For the text-containing cell, return its midpoint in [X, Y] coordinate format. 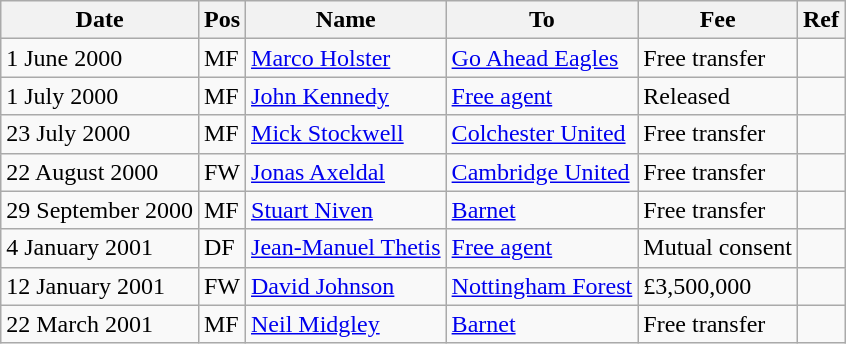
Neil Midgley [346, 324]
Released [718, 96]
Marco Holster [346, 58]
Nottingham Forest [542, 286]
4 January 2001 [100, 248]
DF [222, 248]
Jean-Manuel Thetis [346, 248]
29 September 2000 [100, 210]
John Kennedy [346, 96]
Fee [718, 20]
Mick Stockwell [346, 134]
22 March 2001 [100, 324]
22 August 2000 [100, 172]
Colchester United [542, 134]
Date [100, 20]
Pos [222, 20]
1 June 2000 [100, 58]
£3,500,000 [718, 286]
Go Ahead Eagles [542, 58]
David Johnson [346, 286]
1 July 2000 [100, 96]
Jonas Axeldal [346, 172]
23 July 2000 [100, 134]
Cambridge United [542, 172]
Name [346, 20]
Stuart Niven [346, 210]
12 January 2001 [100, 286]
To [542, 20]
Ref [822, 20]
Mutual consent [718, 248]
